Determine the (x, y) coordinate at the center of the cell enclosing the given text.  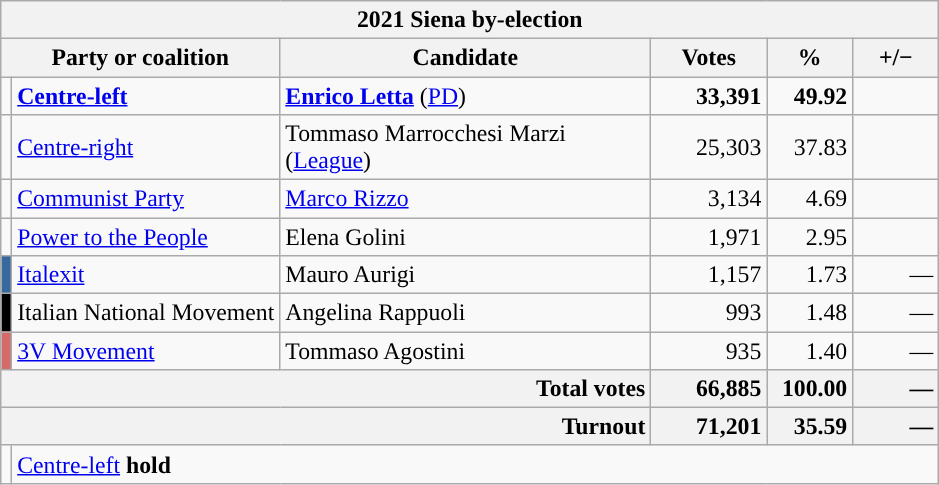
Enrico Letta (PD) (466, 96)
Centre-left hold (476, 464)
4.69 (810, 198)
935 (709, 350)
Power to the People (146, 236)
Party or coalition (140, 58)
Italian National Movement (146, 312)
35.59 (810, 426)
Centre-right (146, 146)
Angelina Rappuoli (466, 312)
Tommaso Agostini (466, 350)
Centre-left (146, 96)
Turnout (326, 426)
1.48 (810, 312)
1.40 (810, 350)
49.92 (810, 96)
2021 Siena by-election (470, 20)
1.73 (810, 274)
Communist Party (146, 198)
Tommaso Marrocchesi Marzi (League) (466, 146)
66,885 (709, 388)
3V Movement (146, 350)
993 (709, 312)
Mauro Aurigi (466, 274)
Marco Rizzo (466, 198)
+/− (896, 58)
25,303 (709, 146)
100.00 (810, 388)
71,201 (709, 426)
3,134 (709, 198)
2.95 (810, 236)
1,971 (709, 236)
37.83 (810, 146)
Total votes (326, 388)
Candidate (466, 58)
33,391 (709, 96)
1,157 (709, 274)
% (810, 58)
Italexit (146, 274)
Elena Golini (466, 236)
Votes (709, 58)
